Return the [X, Y] coordinate for the center point of the cell that contains the specified text.  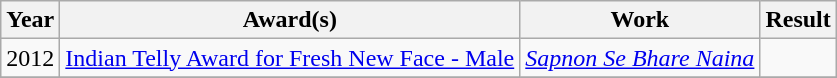
Award(s) [290, 20]
Indian Telly Award for Fresh New Face - Male [290, 58]
Sapnon Se Bhare Naina [640, 58]
2012 [30, 58]
Year [30, 20]
Result [798, 20]
Work [640, 20]
